For the text-containing cell, return its midpoint in (x, y) coordinate format. 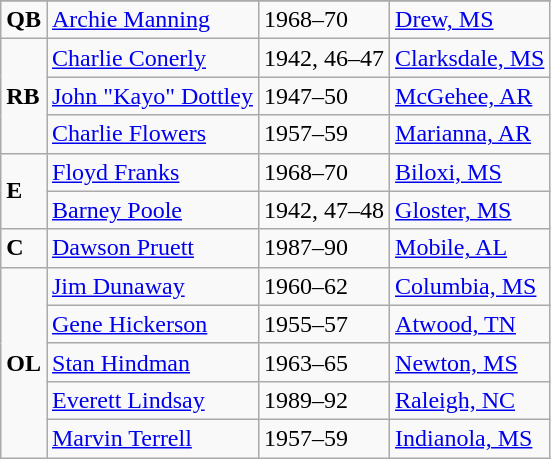
Drew, MS (470, 20)
Newton, MS (470, 362)
Stan Hindman (152, 362)
Columbia, MS (470, 286)
E (24, 191)
Clarksdale, MS (470, 58)
OL (24, 362)
1960–62 (324, 286)
Raleigh, NC (470, 400)
Atwood, TN (470, 324)
Floyd Franks (152, 172)
1987–90 (324, 248)
Indianola, MS (470, 438)
Jim Dunaway (152, 286)
1989–92 (324, 400)
1955–57 (324, 324)
1942, 46–47 (324, 58)
Biloxi, MS (470, 172)
John "Kayo" Dottley (152, 96)
Marvin Terrell (152, 438)
QB (24, 20)
Gene Hickerson (152, 324)
Gloster, MS (470, 210)
1942, 47–48 (324, 210)
Barney Poole (152, 210)
Mobile, AL (470, 248)
McGehee, AR (470, 96)
Archie Manning (152, 20)
Marianna, AR (470, 134)
Charlie Conerly (152, 58)
1963–65 (324, 362)
RB (24, 96)
Charlie Flowers (152, 134)
Dawson Pruett (152, 248)
C (24, 248)
1947–50 (324, 96)
Everett Lindsay (152, 400)
